From the cell containing the given text, extract its center point as [x, y] coordinate. 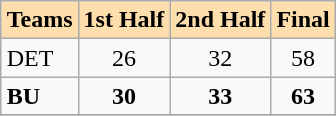
30 [124, 96]
26 [124, 58]
1st Half [124, 20]
DET [40, 58]
32 [220, 58]
58 [303, 58]
33 [220, 96]
Final [303, 20]
2nd Half [220, 20]
Teams [40, 20]
63 [303, 96]
BU [40, 96]
